Find where the given text appears and provide that cell's center as [X, Y] coordinate. 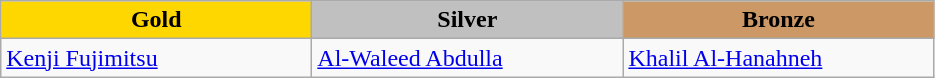
Khalil Al-Hanahneh [778, 58]
Gold [156, 20]
Kenji Fujimitsu [156, 58]
Bronze [778, 20]
Silver [468, 20]
Al-Waleed Abdulla [468, 58]
